Determine the [x, y] coordinate at the center of the cell enclosing the given text.  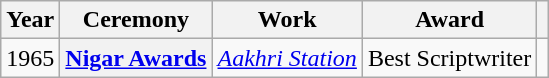
Nigar Awards [136, 58]
1965 [30, 58]
Year [30, 20]
Ceremony [136, 20]
Work [287, 20]
Best Scriptwriter [449, 58]
Award [449, 20]
Aakhri Station [287, 58]
